From the cell containing the given text, extract its center point as (X, Y) coordinate. 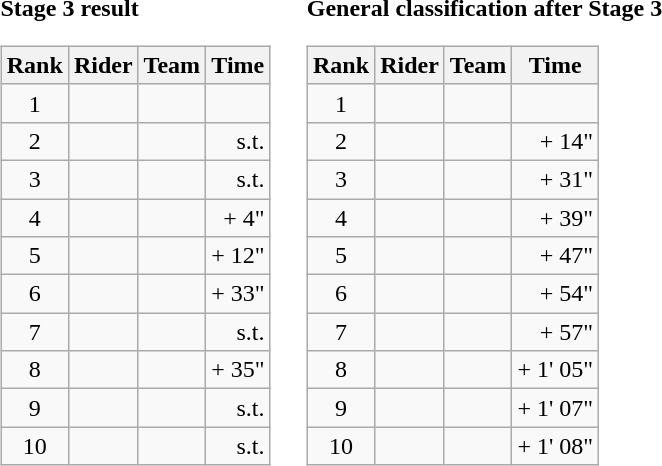
+ 1' 07" (556, 408)
+ 35" (238, 370)
+ 54" (556, 294)
+ 33" (238, 294)
+ 1' 08" (556, 446)
+ 1' 05" (556, 370)
+ 31" (556, 179)
+ 14" (556, 141)
+ 12" (238, 256)
+ 39" (556, 217)
+ 57" (556, 332)
+ 4" (238, 217)
+ 47" (556, 256)
